Identify which cell holds the provided text, then report its (x, y) central coordinate. 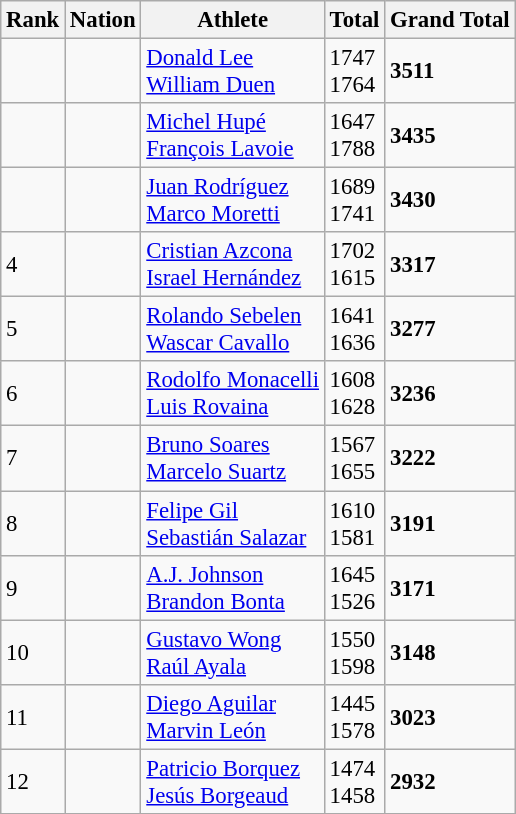
16451526 (354, 588)
14741458 (354, 782)
3317 (450, 264)
17021615 (354, 264)
3435 (450, 136)
Gustavo WongRaúl Ayala (232, 652)
10 (33, 652)
3511 (450, 72)
9 (33, 588)
Total (354, 20)
A.J. JohnsonBrandon Bonta (232, 588)
15671655 (354, 458)
8 (33, 524)
16101581 (354, 524)
3191 (450, 524)
17471764 (354, 72)
3222 (450, 458)
16411636 (354, 330)
12 (33, 782)
3236 (450, 394)
Rolando SebelenWascar Cavallo (232, 330)
Cristian AzconaIsrael Hernández (232, 264)
14451578 (354, 716)
16081628 (354, 394)
Juan RodríguezMarco Moretti (232, 200)
Michel HupéFrançois Lavoie (232, 136)
16471788 (354, 136)
5 (33, 330)
Felipe GilSebastián Salazar (232, 524)
Donald LeeWilliam Duen (232, 72)
Rank (33, 20)
3148 (450, 652)
Patricio BorquezJesús Borgeaud (232, 782)
7 (33, 458)
16891741 (354, 200)
4 (33, 264)
2932 (450, 782)
3430 (450, 200)
Bruno SoaresMarcelo Suartz (232, 458)
3171 (450, 588)
15501598 (354, 652)
Diego AguilarMarvin León (232, 716)
Grand Total (450, 20)
Nation (103, 20)
3023 (450, 716)
Athlete (232, 20)
11 (33, 716)
6 (33, 394)
Rodolfo MonacelliLuis Rovaina (232, 394)
3277 (450, 330)
